Detect which cell encompasses the target text, then output its (x, y) center coordinate. 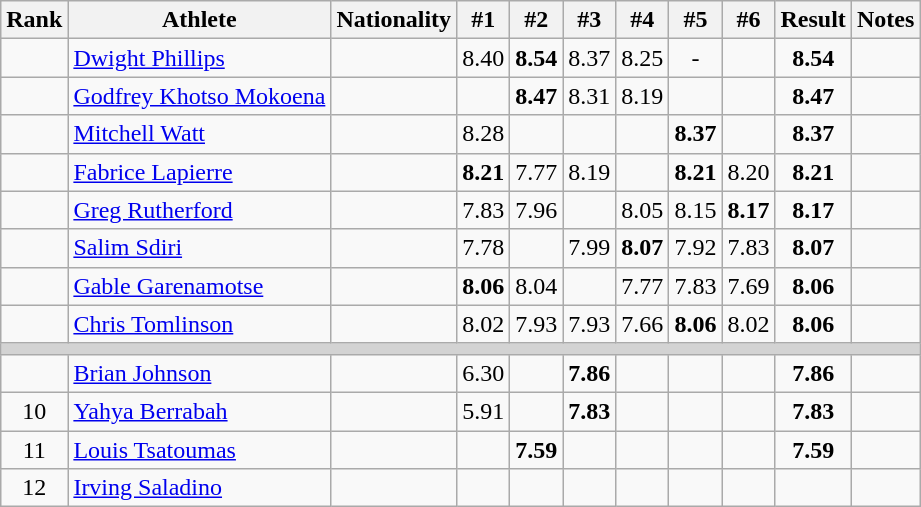
Result (813, 20)
Godfrey Khotso Mokoena (200, 96)
Notes (885, 20)
Nationality (394, 20)
8.20 (748, 172)
7.69 (748, 286)
Greg Rutherford (200, 210)
#5 (696, 20)
7.99 (590, 248)
Gable Garenamotse (200, 286)
Brian Johnson (200, 373)
10 (34, 411)
#3 (590, 20)
8.40 (484, 58)
Yahya Berrabah (200, 411)
7.96 (536, 210)
#4 (642, 20)
#1 (484, 20)
6.30 (484, 373)
7.66 (642, 324)
8.05 (642, 210)
5.91 (484, 411)
Mitchell Watt (200, 134)
Athlete (200, 20)
Dwight Phillips (200, 58)
8.28 (484, 134)
Salim Sdiri (200, 248)
8.04 (536, 286)
#2 (536, 20)
Irving Saladino (200, 488)
8.15 (696, 210)
11 (34, 449)
#6 (748, 20)
7.78 (484, 248)
7.92 (696, 248)
Fabrice Lapierre (200, 172)
Chris Tomlinson (200, 324)
12 (34, 488)
Rank (34, 20)
- (696, 58)
8.25 (642, 58)
Louis Tsatoumas (200, 449)
8.31 (590, 96)
